Determine the (X, Y) coordinate at the center of the cell enclosing the given text.  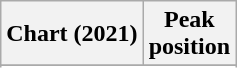
Chart (2021) (72, 34)
Peakposition (189, 34)
